Return the [X, Y] coordinate for the center point of the cell that contains the specified text.  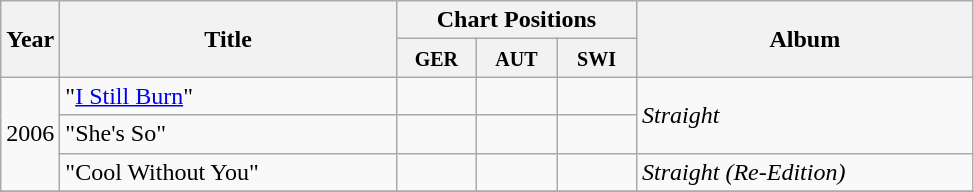
Year [30, 39]
Straight (Re-Edition) [806, 172]
2006 [30, 134]
SWI [596, 58]
Album [806, 39]
GER [436, 58]
"I Still Burn" [228, 96]
Title [228, 39]
Chart Positions [516, 20]
Straight [806, 115]
AUT [516, 58]
"Cool Without You" [228, 172]
"She's So" [228, 134]
